Capture the cell that displays the provided text and extract its (x, y) central coordinate. 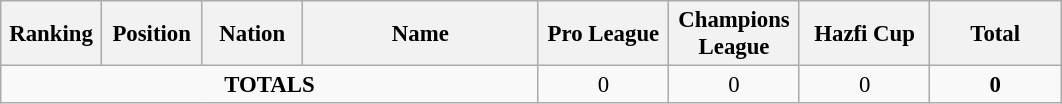
TOTALS (270, 85)
Hazfi Cup (864, 34)
Position (152, 34)
Pro League (604, 34)
Nation (252, 34)
Ranking (52, 34)
Name (421, 34)
Champions League (734, 34)
Total (996, 34)
